From the cell containing the given text, extract its center point as [X, Y] coordinate. 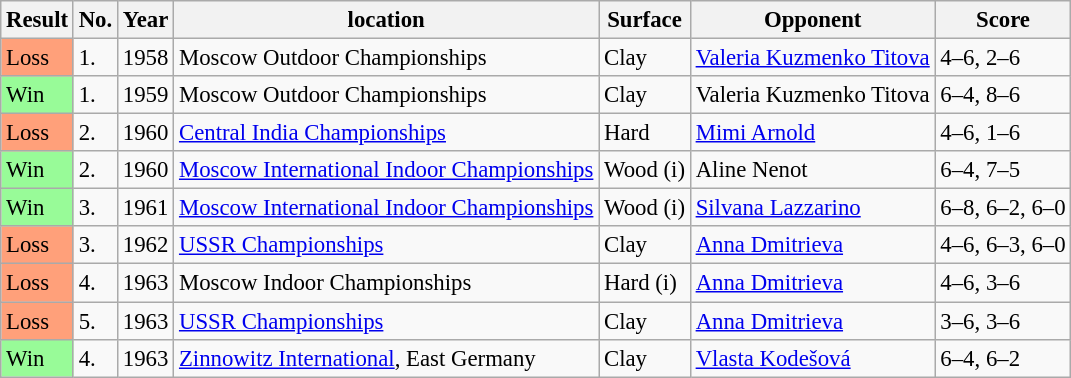
4–6, 6–3, 6–0 [1003, 245]
3–6, 3–6 [1003, 321]
4–6, 3–6 [1003, 283]
1959 [145, 95]
6–4, 8–6 [1003, 95]
Hard [645, 133]
6–8, 6–2, 6–0 [1003, 208]
4–6, 2–6 [1003, 58]
Score [1003, 20]
Surface [645, 20]
Silvana Lazzarino [812, 208]
Moscow Indoor Championships [386, 283]
Zinnowitz International, East Germany [386, 358]
location [386, 20]
6–4, 7–5 [1003, 170]
5. [95, 321]
Opponent [812, 20]
Result [38, 20]
6–4, 6–2 [1003, 358]
1961 [145, 208]
Central India Championships [386, 133]
Aline Nenot [812, 170]
1962 [145, 245]
Vlasta Kodešová [812, 358]
Year [145, 20]
1958 [145, 58]
4–6, 1–6 [1003, 133]
Mimi Arnold [812, 133]
No. [95, 20]
Hard (i) [645, 283]
